Return (X, Y) of the center of cell containing provided text 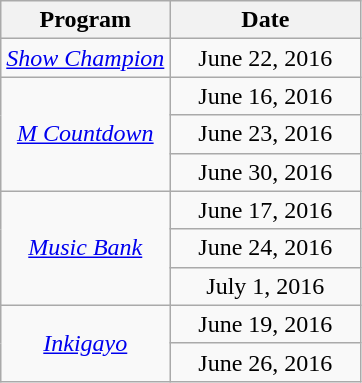
Inkigayo (86, 343)
June 30, 2016 (266, 172)
June 26, 2016 (266, 362)
July 1, 2016 (266, 286)
June 24, 2016 (266, 248)
June 16, 2016 (266, 96)
June 22, 2016 (266, 58)
Program (86, 20)
June 17, 2016 (266, 210)
Date (266, 20)
Music Bank (86, 248)
M Countdown (86, 134)
June 23, 2016 (266, 134)
June 19, 2016 (266, 324)
Show Champion (86, 58)
